Capture the cell that displays the provided text and extract its (x, y) central coordinate. 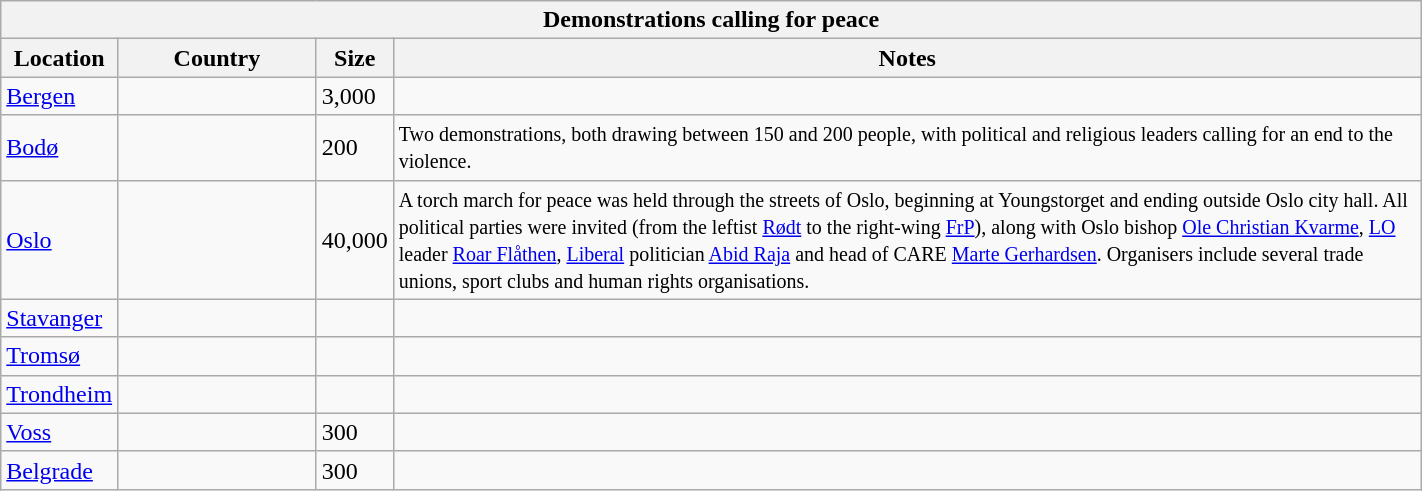
Bodø (60, 148)
Bergen (60, 96)
Tromsø (60, 356)
Demonstrations calling for peace (711, 20)
Belgrade (60, 470)
Size (354, 58)
40,000 (354, 240)
Oslo (60, 240)
Stavanger (60, 318)
Two demonstrations, both drawing between 150 and 200 people, with political and religious leaders calling for an end to the violence. (907, 148)
Notes (907, 58)
200 (354, 148)
Trondheim (60, 394)
3,000 (354, 96)
Voss (60, 432)
Country (218, 58)
Location (60, 58)
